Detect which cell encompasses the target text, then output its [x, y] center coordinate. 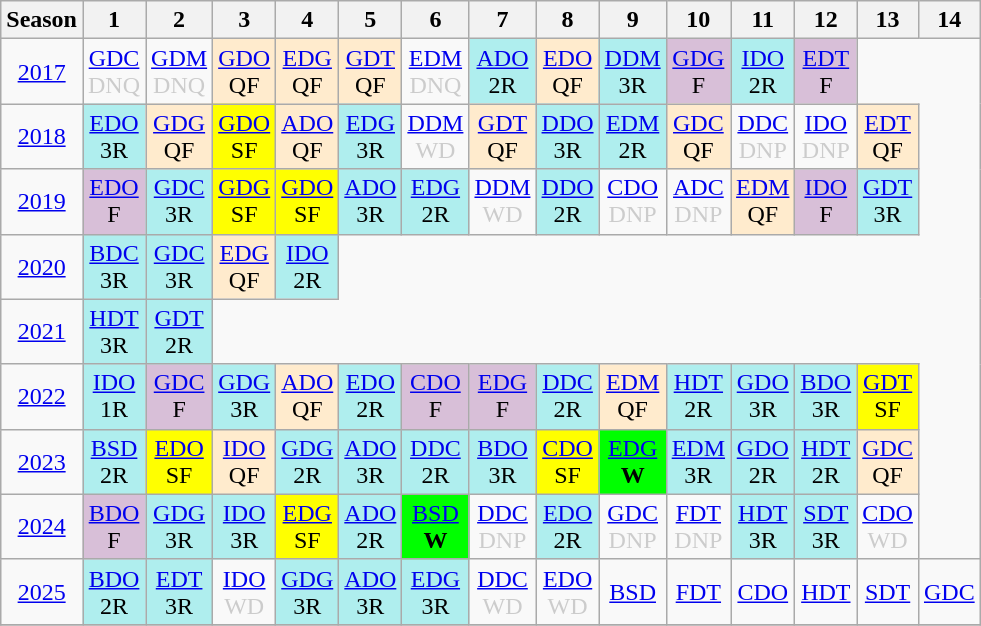
IDOQF [244, 462]
2019 [42, 202]
GDG2R [308, 462]
GDCF [180, 396]
BSD2R [114, 462]
2017 [42, 72]
2022 [42, 396]
13 [888, 20]
BSD [632, 592]
EDM2R [632, 136]
DDO2R [568, 202]
1 [114, 20]
GDT2R [180, 332]
IDOWD [244, 592]
EDO3R [114, 136]
GDCDNP [632, 526]
DDO3R [568, 136]
EDOSF [180, 462]
IDODNP [826, 136]
FDTDNP [698, 526]
8 [568, 20]
EDG2R [436, 202]
CDODNP [632, 202]
11 [763, 20]
DDCWD [502, 592]
CDOWD [888, 526]
9 [632, 20]
EDO 2R [568, 526]
CDOF [436, 396]
BDC3R [114, 266]
EDM3R [698, 462]
GDGSF [244, 202]
IDOF [826, 202]
6 [436, 20]
EDOF [114, 202]
GDT3R [888, 202]
2025 [42, 592]
CDOSF [568, 462]
EDGSF [308, 526]
BSDW [436, 526]
2018 [42, 136]
EDT3R [180, 592]
FDT [698, 592]
Season [42, 20]
GDMDNQ [180, 72]
IDO1R [114, 396]
EDOQF [568, 72]
3 [244, 20]
GDO3R [763, 396]
DDM3R [632, 72]
CDO [763, 592]
BDOF [114, 526]
12 [826, 20]
4 [308, 20]
7 [502, 20]
EDGF [502, 396]
EDMDNQ [436, 72]
2024 [42, 526]
10 [698, 20]
2023 [42, 462]
2 [180, 20]
2020 [42, 266]
14 [949, 20]
GDC [949, 592]
SDT [888, 592]
EDGW [632, 462]
EDTQF [888, 136]
IDO3R [244, 526]
EDO2R [370, 396]
2021 [42, 332]
EDOWD [568, 592]
5 [370, 20]
BDO2R [114, 592]
GDGF [698, 72]
GDOQF [244, 72]
SDT3R [826, 526]
GDGQF [180, 136]
GDO2R [763, 462]
ADCDNP [698, 202]
GDCDNQ [114, 72]
HDT [826, 592]
GDTSF [888, 396]
EDTF [826, 72]
